Detect which cell encompasses the target text, then output its [X, Y] center coordinate. 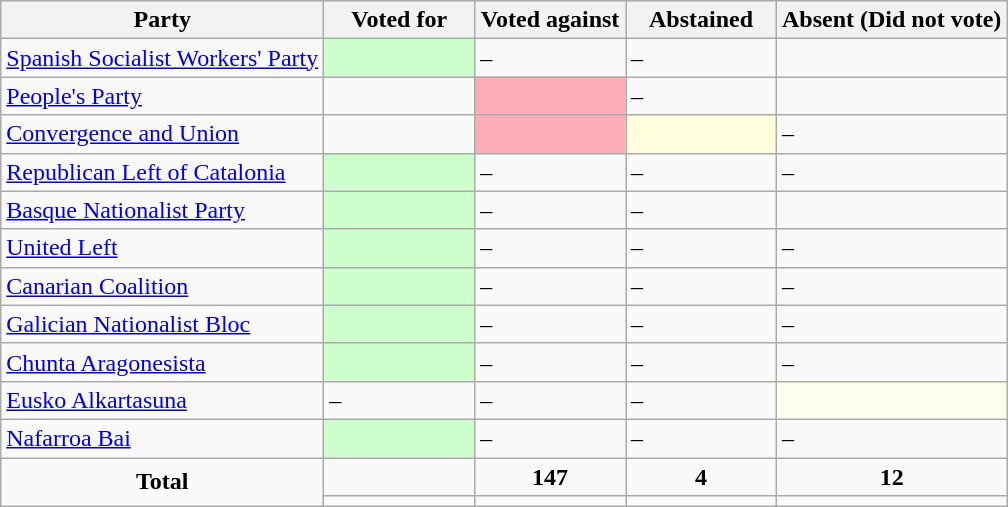
Voted for [400, 20]
147 [550, 477]
Canarian Coalition [162, 286]
Convergence and Union [162, 134]
12 [891, 477]
Absent (Did not vote) [891, 20]
Voted against [550, 20]
Total [162, 482]
Spanish Socialist Workers' Party [162, 58]
Party [162, 20]
People's Party [162, 96]
United Left [162, 248]
Eusko Alkartasuna [162, 400]
4 [702, 477]
Republican Left of Catalonia [162, 172]
Nafarroa Bai [162, 438]
Galician Nationalist Bloc [162, 324]
Abstained [702, 20]
Chunta Aragonesista [162, 362]
Basque Nationalist Party [162, 210]
